Identify which cell holds the provided text, then report its (X, Y) central coordinate. 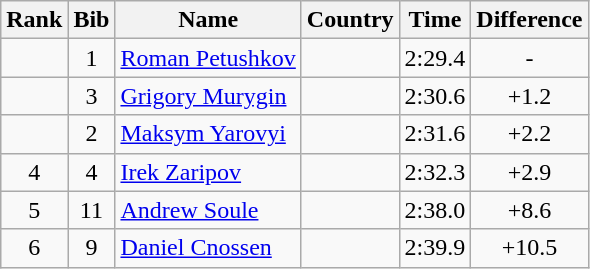
1 (92, 58)
Country (350, 20)
Rank (34, 20)
6 (34, 248)
- (530, 58)
Andrew Soule (208, 210)
+10.5 (530, 248)
2:31.6 (435, 134)
11 (92, 210)
2:32.3 (435, 172)
9 (92, 248)
Time (435, 20)
2:38.0 (435, 210)
Roman Petushkov (208, 58)
2 (92, 134)
3 (92, 96)
Irek Zaripov (208, 172)
+8.6 (530, 210)
2:39.9 (435, 248)
+2.9 (530, 172)
Name (208, 20)
Daniel Cnossen (208, 248)
+2.2 (530, 134)
Maksym Yarovyi (208, 134)
Grigory Murygin (208, 96)
Difference (530, 20)
+1.2 (530, 96)
Bib (92, 20)
2:30.6 (435, 96)
2:29.4 (435, 58)
5 (34, 210)
